Output the (x, y) coordinate of the center of the cell containing the given text.  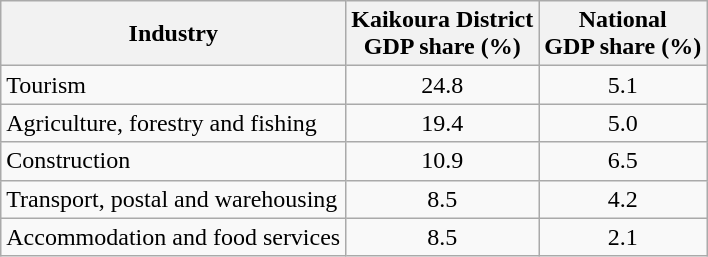
4.2 (623, 199)
5.1 (623, 85)
5.0 (623, 123)
NationalGDP share (%) (623, 34)
Accommodation and food services (174, 237)
24.8 (442, 85)
Agriculture, forestry and fishing (174, 123)
Tourism (174, 85)
2.1 (623, 237)
Transport, postal and warehousing (174, 199)
Construction (174, 161)
Kaikoura DistrictGDP share (%) (442, 34)
19.4 (442, 123)
6.5 (623, 161)
10.9 (442, 161)
Industry (174, 34)
